Output the (X, Y) coordinate of the center of the cell containing the given text.  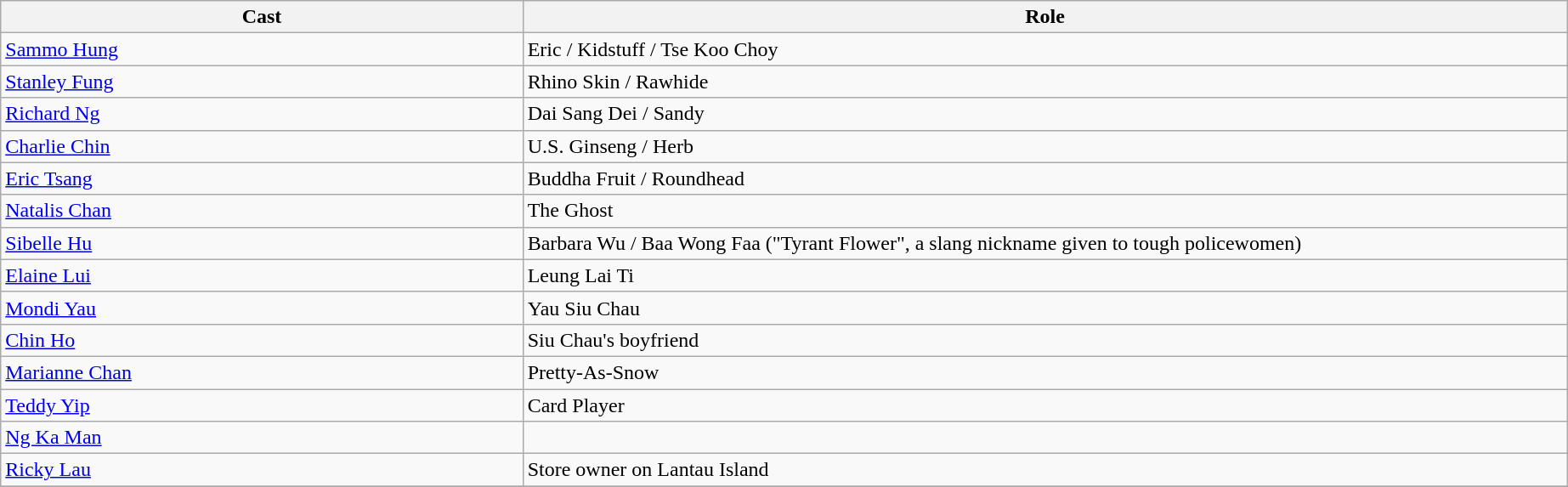
Ng Ka Man (262, 438)
Sibelle Hu (262, 243)
Role (1045, 17)
Rhino Skin / Rawhide (1045, 82)
Sammo Hung (262, 49)
Store owner on Lantau Island (1045, 470)
Teddy Yip (262, 405)
Elaine Lui (262, 275)
Stanley Fung (262, 82)
Pretty-As-Snow (1045, 372)
Cast (262, 17)
Leung Lai Ti (1045, 275)
Siu Chau's boyfriend (1045, 340)
U.S. Ginseng / Herb (1045, 146)
Charlie Chin (262, 146)
Eric Tsang (262, 178)
Yau Siu Chau (1045, 308)
Card Player (1045, 405)
Chin Ho (262, 340)
Marianne Chan (262, 372)
Dai Sang Dei / Sandy (1045, 114)
Richard Ng (262, 114)
Natalis Chan (262, 211)
Ricky Lau (262, 470)
The Ghost (1045, 211)
Barbara Wu / Baa Wong Faa ("Tyrant Flower", a slang nickname given to tough policewomen) (1045, 243)
Buddha Fruit / Roundhead (1045, 178)
Eric / Kidstuff / Tse Koo Choy (1045, 49)
Mondi Yau (262, 308)
